Search for the cell housing the specified text and yield its (X, Y) center coordinate. 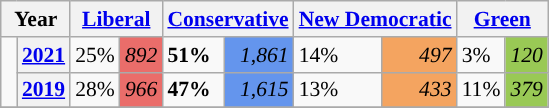
47% (193, 90)
11% (482, 90)
497 (418, 55)
2019 (44, 90)
120 (526, 55)
3% (482, 55)
51% (193, 55)
892 (142, 55)
433 (418, 90)
379 (526, 90)
2021 (44, 55)
25% (95, 55)
1,615 (260, 90)
Green (502, 19)
966 (142, 90)
13% (338, 90)
14% (338, 55)
1,861 (260, 55)
Liberal (116, 19)
Conservative (228, 19)
Year (36, 19)
28% (95, 90)
New Democratic (376, 19)
